Identify which cell holds the provided text, then report its [x, y] central coordinate. 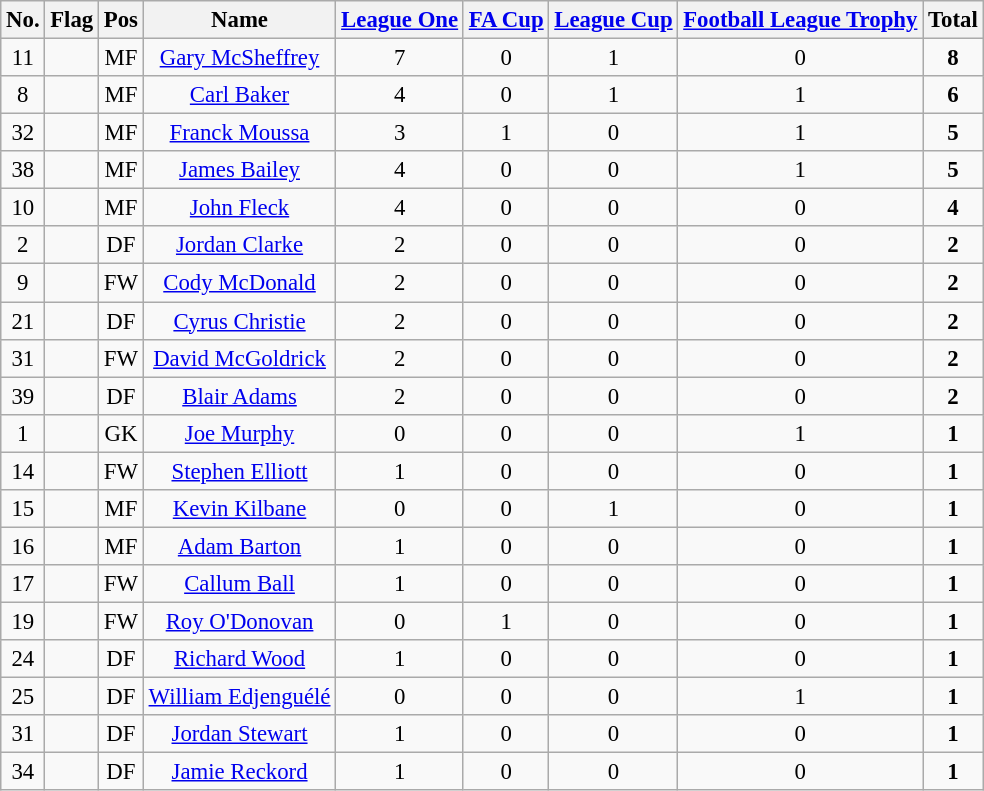
Football League Trophy [800, 20]
38 [23, 170]
James Bailey [240, 170]
Joe Murphy [240, 433]
Total [953, 20]
Kevin Kilbane [240, 509]
15 [23, 509]
17 [23, 584]
Callum Ball [240, 584]
Adam Barton [240, 546]
Carl Baker [240, 95]
William Edjenguélé [240, 697]
Cody McDonald [240, 283]
19 [23, 621]
9 [23, 283]
32 [23, 133]
Name [240, 20]
3 [400, 133]
No. [23, 20]
34 [23, 772]
Pos [122, 20]
David McGoldrick [240, 358]
GK [122, 433]
League Cup [614, 20]
Jordan Clarke [240, 245]
Jordan Stewart [240, 734]
11 [23, 58]
7 [400, 58]
16 [23, 546]
39 [23, 396]
10 [23, 208]
Blair Adams [240, 396]
Gary McSheffrey [240, 58]
Franck Moussa [240, 133]
League One [400, 20]
25 [23, 697]
Roy O'Donovan [240, 621]
Jamie Reckord [240, 772]
21 [23, 321]
Stephen Elliott [240, 471]
14 [23, 471]
6 [953, 95]
John Fleck [240, 208]
24 [23, 659]
FA Cup [506, 20]
Cyrus Christie [240, 321]
Flag [72, 20]
Richard Wood [240, 659]
